Determine the [X, Y] coordinate at the center of the cell enclosing the given text.  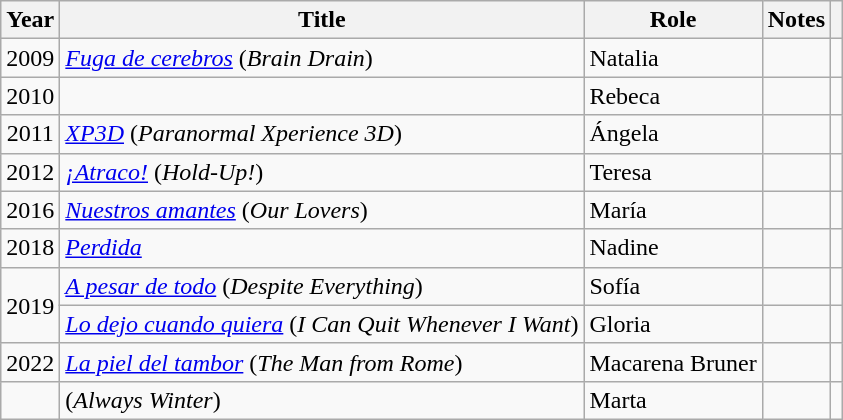
Sofía [673, 286]
2010 [30, 96]
A pesar de todo (Despite Everything) [322, 286]
(Always Winter) [322, 400]
Lo dejo cuando quiera (I Can Quit Whenever I Want) [322, 324]
Macarena Bruner [673, 362]
2011 [30, 134]
Year [30, 20]
Perdida [322, 248]
Title [322, 20]
María [673, 210]
Nuestros amantes (Our Lovers) [322, 210]
Teresa [673, 172]
2022 [30, 362]
Natalia [673, 58]
Fuga de cerebros (Brain Drain) [322, 58]
2009 [30, 58]
¡Atraco! (Hold-Up!) [322, 172]
Nadine [673, 248]
XP3D (Paranormal Xperience 3D) [322, 134]
Marta [673, 400]
La piel del tambor (The Man from Rome) [322, 362]
Notes [796, 20]
Gloria [673, 324]
Rebeca [673, 96]
2016 [30, 210]
2018 [30, 248]
2019 [30, 305]
2012 [30, 172]
Ángela [673, 134]
Role [673, 20]
